Provide the [X, Y] coordinate of the cell's center where the given text is located.  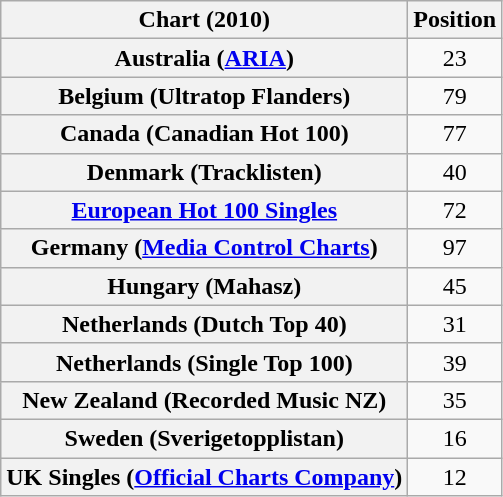
77 [455, 134]
31 [455, 324]
Netherlands (Dutch Top 40) [204, 324]
16 [455, 438]
Netherlands (Single Top 100) [204, 362]
39 [455, 362]
72 [455, 210]
23 [455, 58]
European Hot 100 Singles [204, 210]
40 [455, 172]
Germany (Media Control Charts) [204, 248]
Belgium (Ultratop Flanders) [204, 96]
12 [455, 477]
New Zealand (Recorded Music NZ) [204, 400]
79 [455, 96]
Position [455, 20]
Canada (Canadian Hot 100) [204, 134]
Chart (2010) [204, 20]
Denmark (Tracklisten) [204, 172]
45 [455, 286]
Hungary (Mahasz) [204, 286]
Australia (ARIA) [204, 58]
97 [455, 248]
35 [455, 400]
Sweden (Sverigetopplistan) [204, 438]
UK Singles (Official Charts Company) [204, 477]
